From the cell containing the given text, extract its center point as (x, y) coordinate. 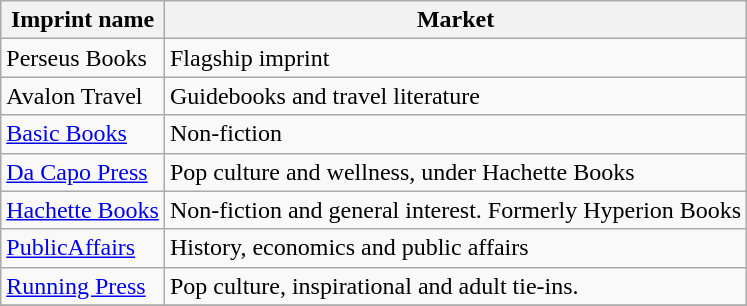
Guidebooks and travel literature (455, 96)
Perseus Books (83, 58)
Hachette Books (83, 210)
Da Capo Press (83, 172)
Running Press (83, 286)
PublicAffairs (83, 248)
Pop culture and wellness, under Hachette Books (455, 172)
Market (455, 20)
Basic Books (83, 134)
Non-fiction (455, 134)
Pop culture, inspirational and adult tie-ins. (455, 286)
History, economics and public affairs (455, 248)
Non-fiction and general interest. Formerly Hyperion Books (455, 210)
Imprint name (83, 20)
Flagship imprint (455, 58)
Avalon Travel (83, 96)
